Determine the (X, Y) coordinate at the center of the cell enclosing the given text.  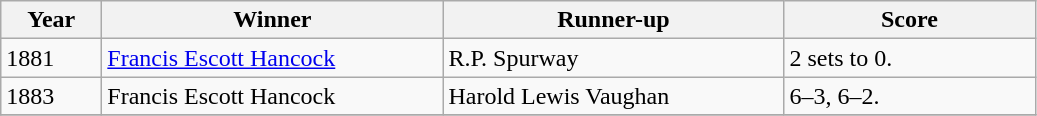
Runner-up (614, 20)
Harold Lewis Vaughan (614, 96)
Winner (272, 20)
R.P. Spurway (614, 58)
2 sets to 0. (910, 58)
1883 (52, 96)
Year (52, 20)
Score (910, 20)
6–3, 6–2. (910, 96)
1881 (52, 58)
